Pinpoint the cell where the given text exists, returning its [x, y] midpoint coordinate. 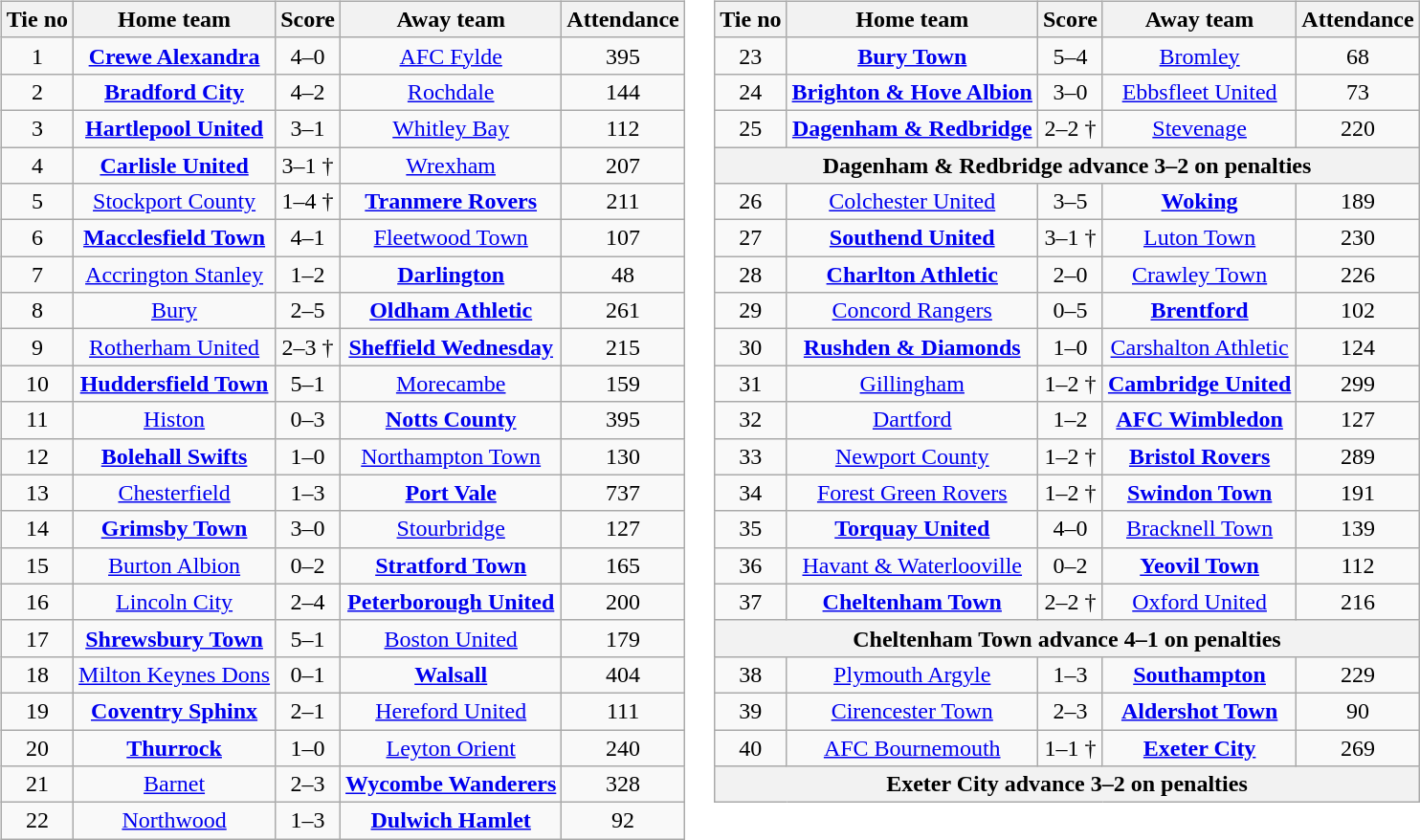
92 [623, 821]
31 [750, 384]
Wycombe Wanderers [452, 785]
269 [1358, 747]
Whitley Bay [452, 128]
0–3 [308, 420]
229 [1358, 674]
Brentford [1199, 311]
159 [623, 384]
Cambridge United [1199, 384]
Aldershot Town [1199, 711]
Cirencester Town [912, 711]
Havant & Waterlooville [912, 565]
21 [36, 785]
18 [36, 674]
Stratford Town [452, 565]
299 [1358, 384]
Sheffield Wednesday [452, 347]
220 [1358, 128]
3 [36, 128]
139 [1358, 529]
Port Vale [452, 493]
Exeter City [1199, 747]
Concord Rangers [912, 311]
14 [36, 529]
Stourbridge [452, 529]
211 [623, 202]
Luton Town [1199, 238]
737 [623, 493]
189 [1358, 202]
48 [623, 275]
39 [750, 711]
Leyton Orient [452, 747]
Bracknell Town [1199, 529]
Stevenage [1199, 128]
9 [36, 347]
AFC Wimbledon [1199, 420]
Macclesfield Town [174, 238]
Dagenham & Redbridge advance 3–2 on penalties [1067, 166]
107 [623, 238]
Stockport County [174, 202]
Crewe Alexandra [174, 55]
Woking [1199, 202]
30 [750, 347]
35 [750, 529]
13 [36, 493]
90 [1358, 711]
Crawley Town [1199, 275]
26 [750, 202]
Charlton Athletic [912, 275]
2–4 [308, 602]
3–1 [308, 128]
20 [36, 747]
111 [623, 711]
Torquay United [912, 529]
Huddersfield Town [174, 384]
Histon [174, 420]
AFC Bournemouth [912, 747]
Grimsby Town [174, 529]
Burton Albion [174, 565]
Plymouth Argyle [912, 674]
36 [750, 565]
15 [36, 565]
5–4 [1070, 55]
207 [623, 166]
Rotherham United [174, 347]
Ebbsfleet United [1199, 92]
Cheltenham Town [912, 602]
Boston United [452, 638]
Fleetwood Town [452, 238]
0–1 [308, 674]
2–1 [308, 711]
Oxford United [1199, 602]
Dagenham & Redbridge [912, 128]
200 [623, 602]
Colchester United [912, 202]
32 [750, 420]
1–1 † [1070, 747]
226 [1358, 275]
Swindon Town [1199, 493]
68 [1358, 55]
Newport County [912, 456]
8 [36, 311]
Dulwich Hamlet [452, 821]
27 [750, 238]
Bristol Rovers [1199, 456]
Rochdale [452, 92]
2–0 [1070, 275]
10 [36, 384]
Lincoln City [174, 602]
124 [1358, 347]
22 [36, 821]
Chesterfield [174, 493]
24 [750, 92]
11 [36, 420]
Dartford [912, 420]
216 [1358, 602]
261 [623, 311]
Morecambe [452, 384]
Southampton [1199, 674]
Notts County [452, 420]
Brighton & Hove Albion [912, 92]
4 [36, 166]
Hereford United [452, 711]
Milton Keynes Dons [174, 674]
37 [750, 602]
12 [36, 456]
215 [623, 347]
5 [36, 202]
Accrington Stanley [174, 275]
165 [623, 565]
144 [623, 92]
4–1 [308, 238]
Peterborough United [452, 602]
4–2 [308, 92]
73 [1358, 92]
Bromley [1199, 55]
7 [36, 275]
Oldham Athletic [452, 311]
2 [36, 92]
29 [750, 311]
130 [623, 456]
25 [750, 128]
Carlisle United [174, 166]
Coventry Sphinx [174, 711]
Exeter City advance 3–2 on penalties [1067, 785]
404 [623, 674]
Thurrock [174, 747]
40 [750, 747]
0–5 [1070, 311]
1 [36, 55]
Carshalton Athletic [1199, 347]
Cheltenham Town advance 4–1 on penalties [1067, 638]
Southend United [912, 238]
17 [36, 638]
Gillingham [912, 384]
Yeovil Town [1199, 565]
Tranmere Rovers [452, 202]
328 [623, 785]
240 [623, 747]
Shrewsbury Town [174, 638]
33 [750, 456]
6 [36, 238]
Bury [174, 311]
AFC Fylde [452, 55]
19 [36, 711]
191 [1358, 493]
Hartlepool United [174, 128]
38 [750, 674]
230 [1358, 238]
1–4 † [308, 202]
28 [750, 275]
3–5 [1070, 202]
2–5 [308, 311]
Forest Green Rovers [912, 493]
2–3 † [308, 347]
16 [36, 602]
34 [750, 493]
102 [1358, 311]
Bolehall Swifts [174, 456]
179 [623, 638]
Bradford City [174, 92]
Rushden & Diamonds [912, 347]
Bury Town [912, 55]
Barnet [174, 785]
Darlington [452, 275]
Walsall [452, 674]
Northampton Town [452, 456]
Northwood [174, 821]
Wrexham [452, 166]
289 [1358, 456]
23 [750, 55]
